Output the (X, Y) coordinate of the center of the cell containing the given text.  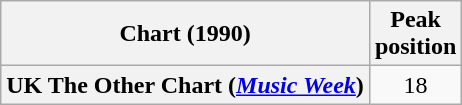
18 (415, 85)
Chart (1990) (186, 34)
Peakposition (415, 34)
UK The Other Chart (Music Week) (186, 85)
